Pinpoint the cell where the given text exists, returning its (x, y) midpoint coordinate. 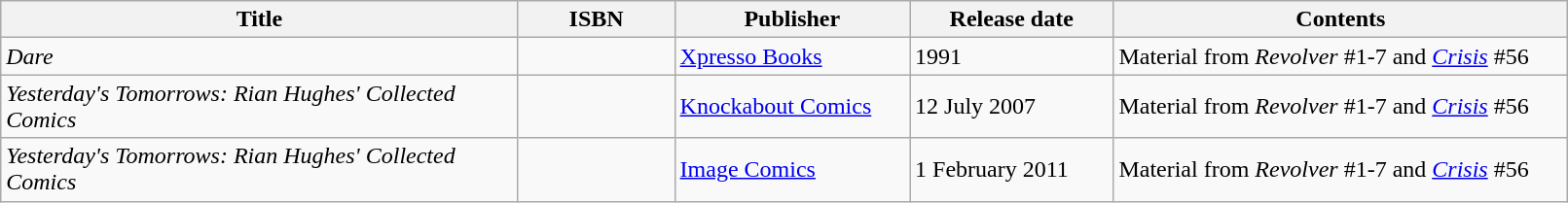
1991 (1012, 56)
ISBN (596, 19)
Title (259, 19)
1 February 2011 (1012, 169)
Contents (1341, 19)
Release date (1012, 19)
Dare (259, 56)
Publisher (792, 19)
Knockabout Comics (792, 107)
12 July 2007 (1012, 107)
Image Comics (792, 169)
Xpresso Books (792, 56)
